Return (X, Y) of the center of cell containing provided text 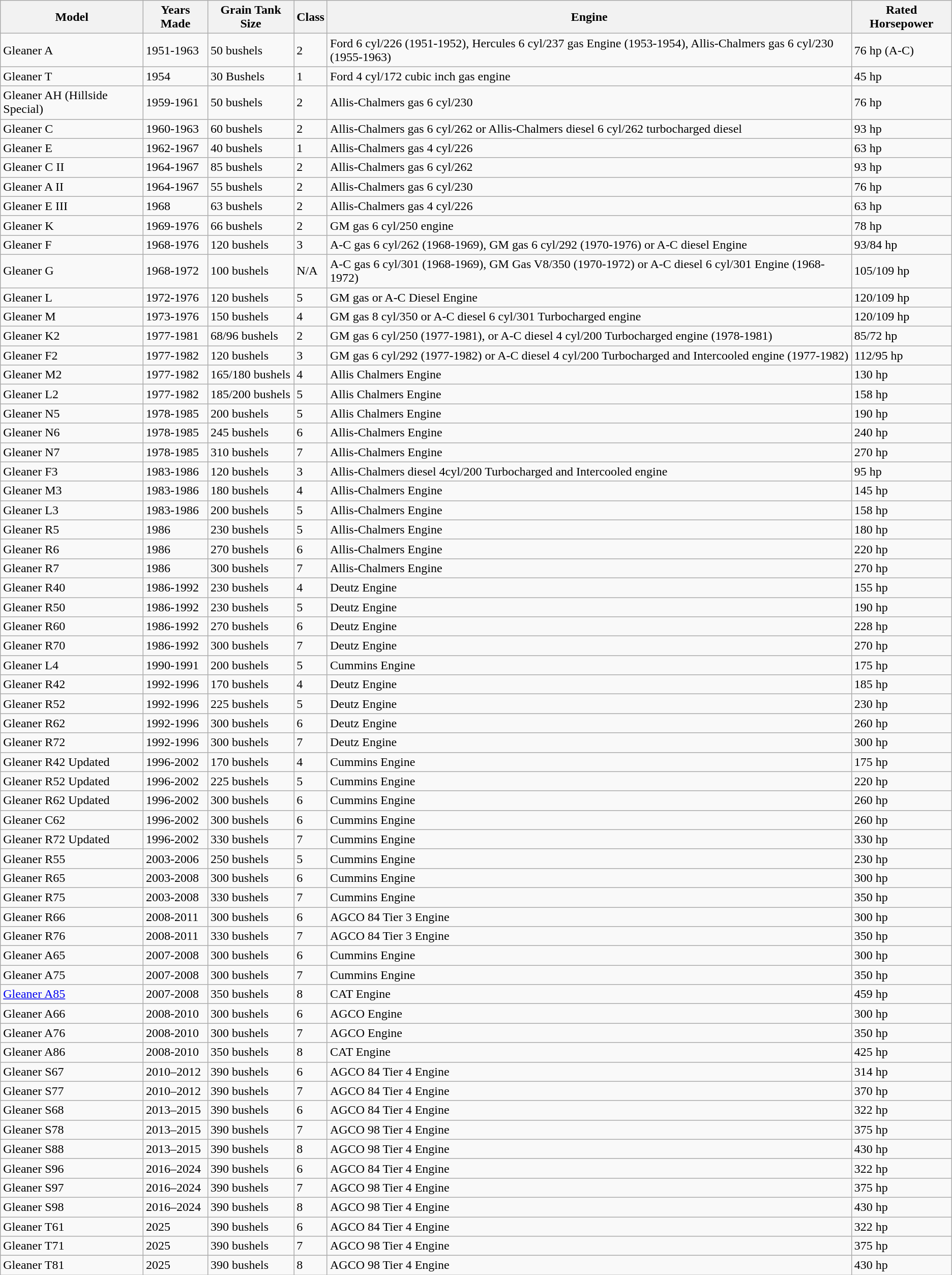
Gleaner L2 (72, 394)
Class (311, 17)
Gleaner R50 (72, 607)
Gleaner R62 Updated (72, 800)
Gleaner R42 Updated (72, 762)
Gleaner A65 (72, 956)
Gleaner S97 (72, 1188)
Gleaner R42 (72, 685)
Gleaner S98 (72, 1207)
Rated Horsepower (901, 17)
130 hp (901, 375)
GM gas 6 cyl/250 (1977-1981), or A-C diesel 4 cyl/200 Turbocharged engine (1978-1981) (589, 336)
Gleaner C (72, 129)
Gleaner E (72, 148)
Gleaner F2 (72, 355)
85/72 hp (901, 336)
Gleaner S77 (72, 1091)
Gleaner R52 Updated (72, 781)
112/95 hp (901, 355)
1968 (176, 206)
Gleaner M (72, 317)
370 hp (901, 1091)
Gleaner A85 (72, 994)
Gleaner R72 (72, 743)
Gleaner A66 (72, 1014)
Allis-Chalmers gas 6 cyl/262 (589, 167)
Ford 6 cyl/226 (1951-1952), Hercules 6 cyl/237 gas Engine (1953-1954), Allis-Chalmers gas 6 cyl/230 (1955-1963) (589, 50)
Gleaner R62 (72, 723)
66 bushels (251, 225)
Gleaner AH (Hillside Special) (72, 103)
245 bushels (251, 433)
60 bushels (251, 129)
Gleaner G (72, 271)
Gleaner R55 (72, 858)
Gleaner A75 (72, 975)
Gleaner S68 (72, 1110)
Gleaner A II (72, 187)
Gleaner C II (72, 167)
GM gas 6 cyl/250 engine (589, 225)
Gleaner R72 Updated (72, 839)
Gleaner R60 (72, 627)
Gleaner R76 (72, 936)
180 hp (901, 529)
1951-1963 (176, 50)
425 hp (901, 1052)
330 hp (901, 839)
1969-1976 (176, 225)
68/96 bushels (251, 336)
Gleaner R66 (72, 917)
85 bushels (251, 167)
1962-1967 (176, 148)
185 hp (901, 685)
78 hp (901, 225)
Gleaner K (72, 225)
100 bushels (251, 271)
228 hp (901, 627)
Gleaner K2 (72, 336)
Model (72, 17)
Gleaner A86 (72, 1052)
Gleaner R6 (72, 549)
105/109 hp (901, 271)
45 hp (901, 76)
310 bushels (251, 452)
185/200 bushels (251, 394)
1972-1976 (176, 298)
A-C gas 6 cyl/301 (1968-1969), GM Gas V8/350 (1970-1972) or A-C diesel 6 cyl/301 Engine (1968-1972) (589, 271)
Gleaner R75 (72, 897)
1959-1961 (176, 103)
459 hp (901, 994)
95 hp (901, 471)
1977-1981 (176, 336)
1968-1976 (176, 245)
Gleaner A (72, 50)
Gleaner S78 (72, 1130)
165/180 bushels (251, 375)
76 hp (A-C) (901, 50)
93/84 hp (901, 245)
Gleaner T81 (72, 1265)
Gleaner R70 (72, 646)
150 bushels (251, 317)
250 bushels (251, 858)
1960-1963 (176, 129)
1990-1991 (176, 665)
N/A (311, 271)
Gleaner A76 (72, 1033)
Engine (589, 17)
Gleaner M3 (72, 491)
Allis-Chalmers diesel 4cyl/200 Turbocharged and Intercooled engine (589, 471)
Gleaner R7 (72, 568)
Gleaner S67 (72, 1072)
Gleaner C62 (72, 820)
Gleaner M2 (72, 375)
Gleaner F3 (72, 471)
314 hp (901, 1072)
Gleaner N7 (72, 452)
55 bushels (251, 187)
155 hp (901, 587)
Gleaner R40 (72, 587)
63 bushels (251, 206)
Gleaner R65 (72, 878)
Gleaner E III (72, 206)
Gleaner L3 (72, 510)
1973-1976 (176, 317)
Gleaner T71 (72, 1246)
Grain Tank Size (251, 17)
40 bushels (251, 148)
Gleaner R52 (72, 704)
Gleaner F (72, 245)
Gleaner T61 (72, 1226)
240 hp (901, 433)
Gleaner S88 (72, 1149)
GM gas or A-C Diesel Engine (589, 298)
Gleaner S96 (72, 1168)
Gleaner N6 (72, 433)
Gleaner R5 (72, 529)
Years Made (176, 17)
Gleaner T (72, 76)
Gleaner L4 (72, 665)
A-C gas 6 cyl/262 (1968-1969), GM gas 6 cyl/292 (1970-1976) or A-C diesel Engine (589, 245)
Ford 4 cyl/172 cubic inch gas engine (589, 76)
GM gas 8 cyl/350 or A-C diesel 6 cyl/301 Turbocharged engine (589, 317)
Gleaner N5 (72, 413)
2003-2006 (176, 858)
30 Bushels (251, 76)
1968-1972 (176, 271)
180 bushels (251, 491)
145 hp (901, 491)
GM gas 6 cyl/292 (1977-1982) or A-C diesel 4 cyl/200 Turbocharged and Intercooled engine (1977-1982) (589, 355)
Allis-Chalmers gas 6 cyl/262 or Allis-Chalmers diesel 6 cyl/262 turbocharged diesel (589, 129)
1954 (176, 76)
Gleaner L (72, 298)
